Find where the given text appears and provide that cell's center as (x, y) coordinate. 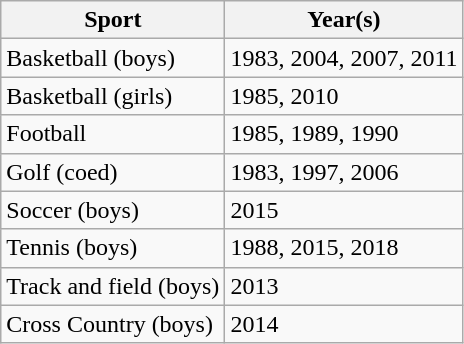
Basketball (girls) (113, 96)
Track and field (boys) (113, 286)
Sport (113, 20)
Year(s) (344, 20)
Cross Country (boys) (113, 324)
2014 (344, 324)
2015 (344, 210)
1985, 1989, 1990 (344, 134)
1985, 2010 (344, 96)
1983, 2004, 2007, 2011 (344, 58)
1983, 1997, 2006 (344, 172)
1988, 2015, 2018 (344, 248)
Golf (coed) (113, 172)
Tennis (boys) (113, 248)
Football (113, 134)
Basketball (boys) (113, 58)
2013 (344, 286)
Soccer (boys) (113, 210)
